Find where the given text appears and provide that cell's center as [X, Y] coordinate. 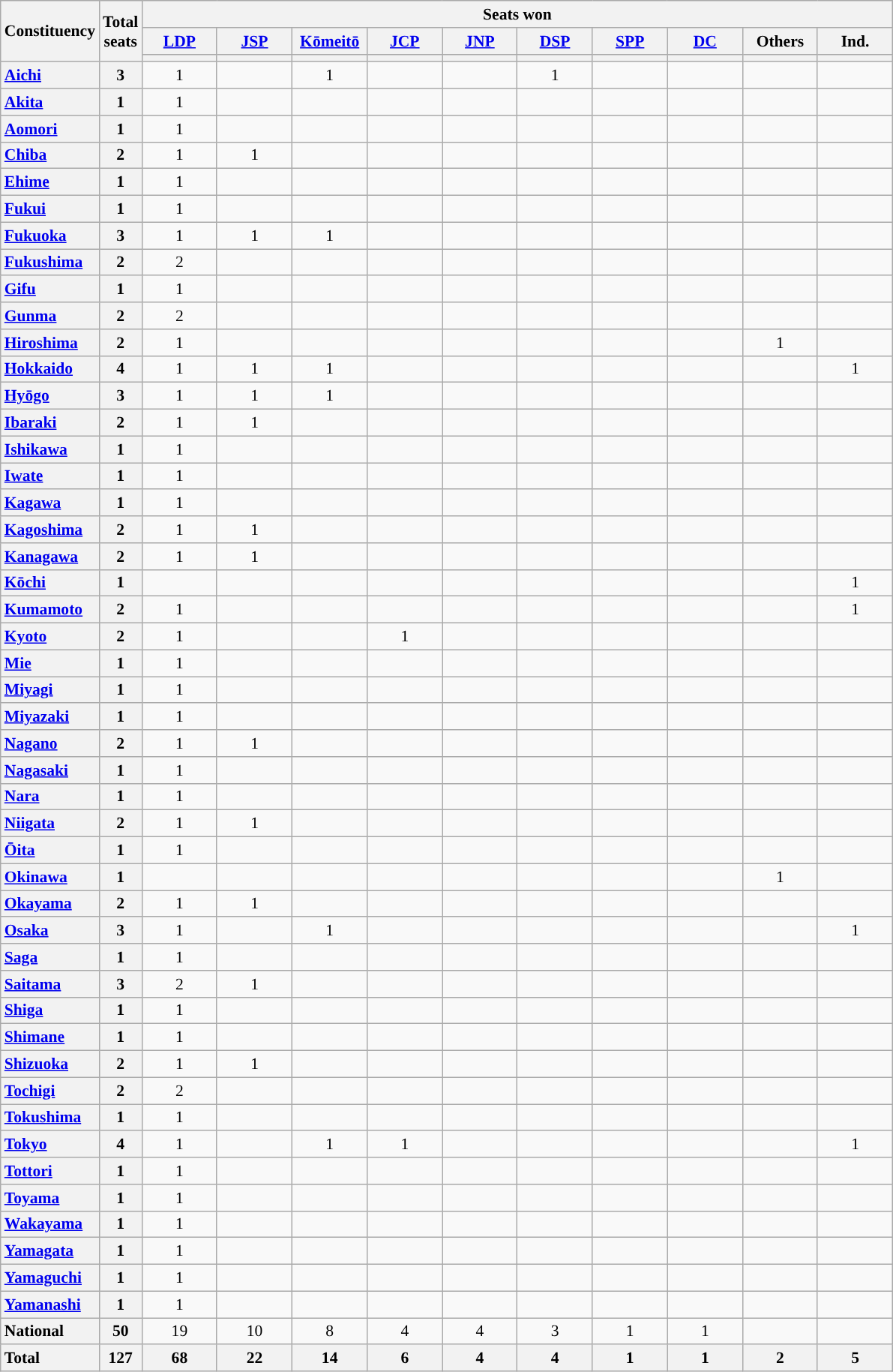
Saga [49, 957]
Ishikawa [49, 449]
DSP [555, 41]
Others [780, 41]
Aomori [49, 129]
Tokyo [49, 1145]
Kumamoto [49, 610]
Shiga [49, 1010]
Aichi [49, 76]
Ibaraki [49, 423]
Akita [49, 102]
JCP [405, 41]
Mie [49, 663]
Constituency [49, 32]
Kanagawa [49, 557]
Yamanashi [49, 1304]
Total [49, 1358]
Wakayama [49, 1224]
Tottori [49, 1171]
Hiroshima [49, 343]
127 [120, 1358]
50 [120, 1331]
DC [705, 41]
Fukushima [49, 263]
Kyoto [49, 637]
Kōchi [49, 583]
Kagawa [49, 503]
Totalseats [120, 32]
Seats won [517, 14]
Kōmeitō [330, 41]
22 [254, 1358]
10 [254, 1331]
Miyazaki [49, 717]
Saitama [49, 984]
Ōita [49, 851]
LDP [179, 41]
Osaka [49, 931]
Fukui [49, 209]
SPP [630, 41]
Hyōgo [49, 396]
Chiba [49, 155]
JNP [480, 41]
14 [330, 1358]
Yamagata [49, 1251]
Shimane [49, 1037]
68 [179, 1358]
Iwate [49, 476]
JSP [254, 41]
Shizuoka [49, 1064]
Okayama [49, 904]
Nagano [49, 743]
Tochigi [49, 1091]
Nara [49, 797]
Tokushima [49, 1118]
5 [855, 1358]
Okinawa [49, 877]
8 [330, 1331]
Kagoshima [49, 530]
6 [405, 1358]
National [49, 1331]
Gifu [49, 290]
Ehime [49, 182]
Hokkaido [49, 369]
Gunma [49, 316]
Ind. [855, 41]
Miyagi [49, 690]
Fukuoka [49, 236]
Niigata [49, 824]
Toyama [49, 1198]
19 [179, 1331]
Nagasaki [49, 770]
Yamaguchi [49, 1278]
